Provide the [X, Y] coordinate of the cell's center where the given text is located.  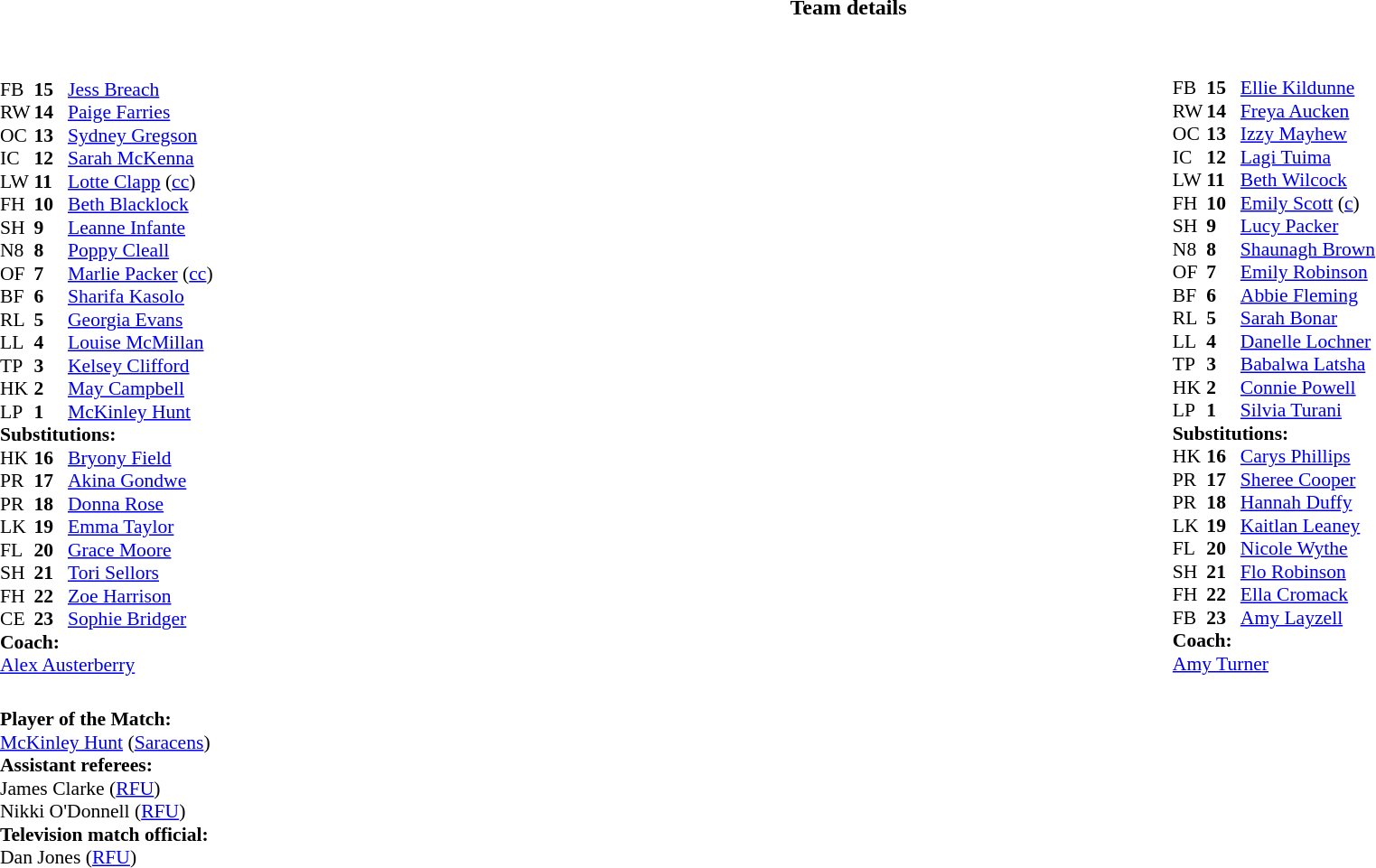
Amy Layzell [1308, 618]
McKinley Hunt [141, 412]
Babalwa Latsha [1308, 364]
Sarah McKenna [141, 158]
Lucy Packer [1308, 227]
Emma Taylor [141, 527]
Georgia Evans [141, 320]
Leanne Infante [141, 228]
Carys Phillips [1308, 456]
Bryony Field [141, 458]
Flo Robinson [1308, 572]
Alex Austerberry [107, 666]
Zoe Harrison [141, 596]
Poppy Cleall [141, 250]
May Campbell [141, 389]
Lotte Clapp (cc) [141, 182]
Emily Robinson [1308, 272]
CE [17, 619]
Jess Breach [141, 89]
Beth Blacklock [141, 205]
Sophie Bridger [141, 619]
Sheree Cooper [1308, 480]
Marlie Packer (cc) [141, 274]
Sharifa Kasolo [141, 297]
Paige Farries [141, 113]
Kelsey Clifford [141, 366]
Amy Turner [1274, 664]
Silvia Turani [1308, 411]
Louise McMillan [141, 342]
Izzy Mayhew [1308, 135]
Lagi Tuima [1308, 157]
Nicole Wythe [1308, 548]
Ellie Kildunne [1308, 88]
Tori Sellors [141, 574]
Ella Cromack [1308, 595]
Akina Gondwe [141, 481]
Shaunagh Brown [1308, 249]
Grace Moore [141, 550]
Hannah Duffy [1308, 503]
Sydney Gregson [141, 135]
Beth Wilcock [1308, 180]
Abbie Fleming [1308, 295]
Emily Scott (c) [1308, 203]
Connie Powell [1308, 387]
Sarah Bonar [1308, 319]
Freya Aucken [1308, 111]
Donna Rose [141, 504]
Kaitlan Leaney [1308, 526]
Danelle Lochner [1308, 341]
